Locate the cell with the specified text and output its (x, y) center coordinate. 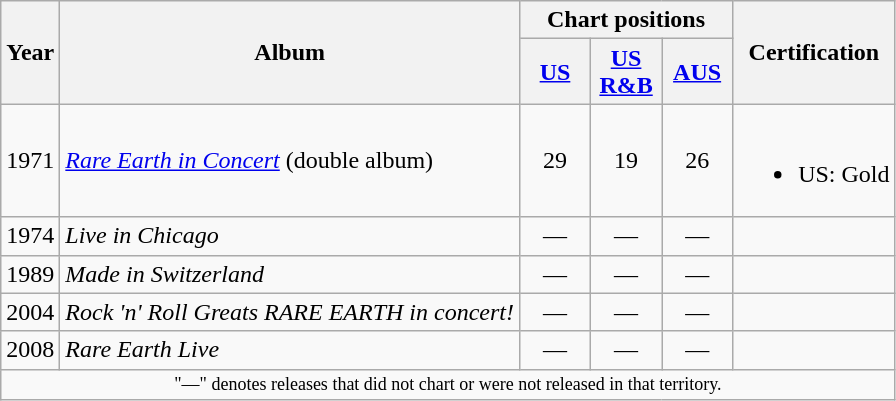
Made in Switzerland (290, 274)
Certification (814, 52)
26 (698, 160)
1989 (30, 274)
AUS (698, 72)
Chart positions (626, 20)
US R&B (626, 72)
29 (554, 160)
US (554, 72)
1974 (30, 236)
Rare Earth Live (290, 350)
1971 (30, 160)
Rock 'n' Roll Greats RARE EARTH in concert! (290, 312)
19 (626, 160)
2004 (30, 312)
Rare Earth in Concert (double album) (290, 160)
Live in Chicago (290, 236)
Album (290, 52)
2008 (30, 350)
US: Gold (814, 160)
"—" denotes releases that did not chart or were not released in that territory. (448, 384)
Year (30, 52)
